Extract the (x, y) coordinate from the center of the cell holding the provided text.  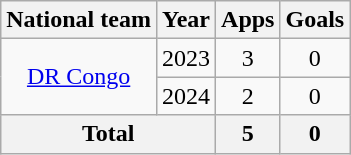
DR Congo (79, 77)
Apps (248, 20)
Year (186, 20)
Total (108, 134)
Goals (315, 20)
2024 (186, 96)
2 (248, 96)
3 (248, 58)
National team (79, 20)
2023 (186, 58)
5 (248, 134)
